Search for the cell housing the specified text and yield its (x, y) center coordinate. 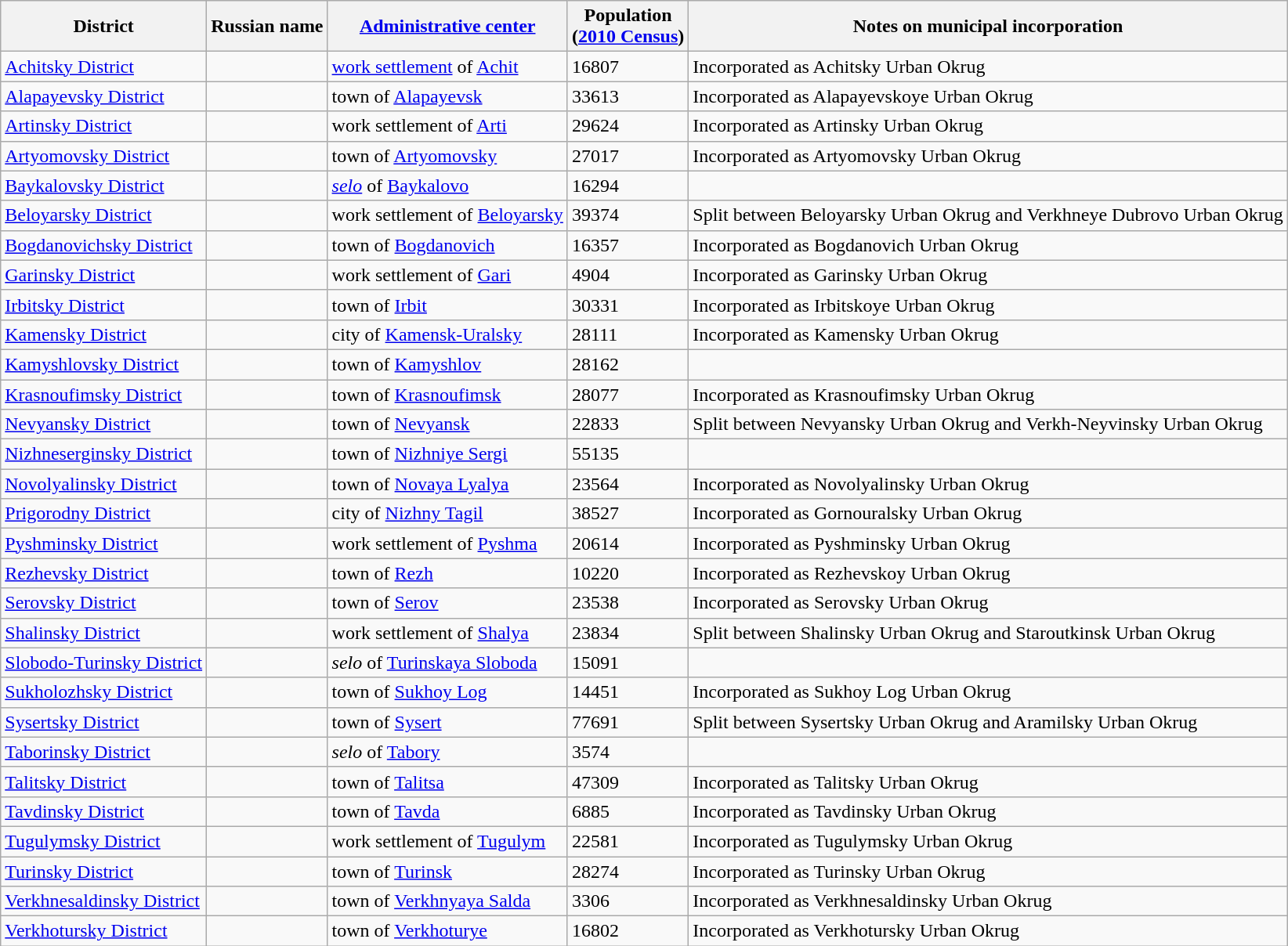
Incorporated as Novolyalinsky Urban Okrug (988, 484)
77691 (628, 722)
Russian name (267, 27)
6885 (628, 811)
work settlement of Beloyarsky (447, 215)
Bogdanovichsky District (103, 245)
town of Irbit (447, 305)
Sukholozhsky District (103, 692)
town of Kamyshlov (447, 364)
22833 (628, 424)
Krasnoufimsky District (103, 394)
Incorporated as Garinsky Urban Okrug (988, 275)
Achitsky District (103, 67)
Prigorodny District (103, 514)
16357 (628, 245)
Split between Shalinsky Urban Okrug and Staroutkinsk Urban Okrug (988, 633)
15091 (628, 663)
District (103, 27)
23834 (628, 633)
Split between Beloyarsky Urban Okrug and Verkhneye Dubrovo Urban Okrug (988, 215)
town of Krasnoufimsk (447, 394)
Notes on municipal incorporation (988, 27)
town of Verkhnyaya Salda (447, 901)
28077 (628, 394)
3574 (628, 752)
Split between Nevyansky Urban Okrug and Verkh-Neyvinsky Urban Okrug (988, 424)
Incorporated as Talitsky Urban Okrug (988, 782)
town of Tavda (447, 811)
Novolyalinsky District (103, 484)
selo of Tabory (447, 752)
Kamensky District (103, 334)
16807 (628, 67)
work settlement of Shalya (447, 633)
22581 (628, 841)
Incorporated as Pyshminsky Urban Okrug (988, 543)
29624 (628, 126)
20614 (628, 543)
town of Serov (447, 603)
Nizhneserginsky District (103, 454)
27017 (628, 156)
Incorporated as Gornouralsky Urban Okrug (988, 514)
23538 (628, 603)
Garinsky District (103, 275)
Rezhevsky District (103, 573)
Verkhotursky District (103, 931)
town of Talitsa (447, 782)
Artinsky District (103, 126)
work settlement of Arti (447, 126)
town of Rezh (447, 573)
Kamyshlovsky District (103, 364)
16294 (628, 186)
Serovsky District (103, 603)
town of Artyomovsky (447, 156)
Tugulymsky District (103, 841)
Slobodo-Turinsky District (103, 663)
Tavdinsky District (103, 811)
Nevyansky District (103, 424)
town of Alapayevsk (447, 96)
Incorporated as Krasnoufimsky Urban Okrug (988, 394)
Incorporated as Achitsky Urban Okrug (988, 67)
Artyomovsky District (103, 156)
Population(2010 Census) (628, 27)
city of Nizhny Tagil (447, 514)
town of Bogdanovich (447, 245)
Incorporated as Tavdinsky Urban Okrug (988, 811)
town of Nevyansk (447, 424)
Baykalovsky District (103, 186)
town of Sukhoy Log (447, 692)
Beloyarsky District (103, 215)
30331 (628, 305)
47309 (628, 782)
Verkhnesaldinsky District (103, 901)
selo of Turinskaya Sloboda (447, 663)
Incorporated as Sukhoy Log Urban Okrug (988, 692)
Incorporated as Kamensky Urban Okrug (988, 334)
Administrative center (447, 27)
Incorporated as Turinsky Urban Okrug (988, 872)
town of Turinsk (447, 872)
Incorporated as Alapayevskoye Urban Okrug (988, 96)
town of Verkhoturye (447, 931)
33613 (628, 96)
city of Kamensk-Uralsky (447, 334)
Incorporated as Irbitskoye Urban Okrug (988, 305)
Taborinsky District (103, 752)
work settlement of Tugulym (447, 841)
Incorporated as Verkhotursky Urban Okrug (988, 931)
Incorporated as Verkhnesaldinsky Urban Okrug (988, 901)
Turinsky District (103, 872)
town of Sysert (447, 722)
town of Nizhniye Sergi (447, 454)
work settlement of Pyshma (447, 543)
Irbitsky District (103, 305)
16802 (628, 931)
Incorporated as Artyomovsky Urban Okrug (988, 156)
39374 (628, 215)
28274 (628, 872)
23564 (628, 484)
14451 (628, 692)
Alapayevsky District (103, 96)
Sysertsky District (103, 722)
3306 (628, 901)
Pyshminsky District (103, 543)
Incorporated as Bogdanovich Urban Okrug (988, 245)
work settlement of Gari (447, 275)
10220 (628, 573)
28111 (628, 334)
Talitsky District (103, 782)
Shalinsky District (103, 633)
Incorporated as Tugulymsky Urban Okrug (988, 841)
selo of Baykalovo (447, 186)
38527 (628, 514)
Incorporated as Serovsky Urban Okrug (988, 603)
4904 (628, 275)
Incorporated as Rezhevskoy Urban Okrug (988, 573)
55135 (628, 454)
28162 (628, 364)
work settlement of Achit (447, 67)
Split between Sysertsky Urban Okrug and Aramilsky Urban Okrug (988, 722)
town of Novaya Lyalya (447, 484)
Incorporated as Artinsky Urban Okrug (988, 126)
